Determine the (x, y) coordinate at the center of the cell enclosing the given text.  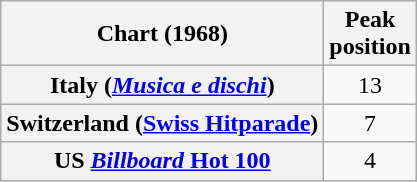
US Billboard Hot 100 (162, 161)
Peakposition (370, 34)
Switzerland (Swiss Hitparade) (162, 123)
13 (370, 85)
7 (370, 123)
Italy (Musica e dischi) (162, 85)
4 (370, 161)
Chart (1968) (162, 34)
